Search for the cell housing the specified text and yield its [X, Y] center coordinate. 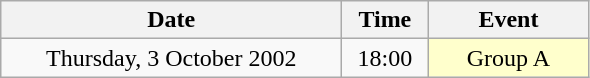
Event [508, 20]
Group A [508, 58]
Time [385, 20]
Date [172, 20]
18:00 [385, 58]
Thursday, 3 October 2002 [172, 58]
